Scan for the cell matching the given text and deliver its [x, y] coordinate at center. 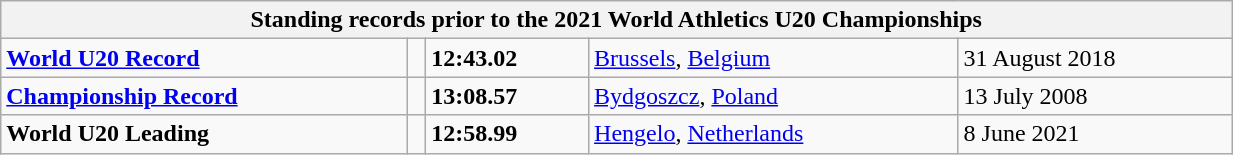
Standing records prior to the 2021 World Athletics U20 Championships [616, 20]
13:08.57 [508, 96]
World U20 Record [204, 58]
Championship Record [204, 96]
12:58.99 [508, 134]
12:43.02 [508, 58]
8 June 2021 [1095, 134]
13 July 2008 [1095, 96]
Hengelo, Netherlands [774, 134]
Bydgoszcz, Poland [774, 96]
31 August 2018 [1095, 58]
World U20 Leading [204, 134]
Brussels, Belgium [774, 58]
